From the cell containing the given text, extract its center point as [x, y] coordinate. 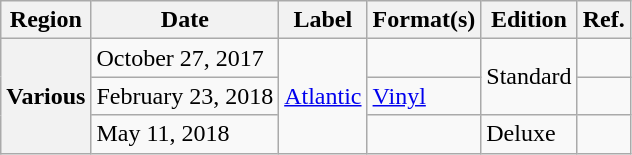
Format(s) [424, 20]
May 11, 2018 [185, 134]
Label [323, 20]
February 23, 2018 [185, 96]
Various [46, 96]
Standard [529, 77]
Deluxe [529, 134]
Vinyl [424, 96]
Ref. [604, 20]
October 27, 2017 [185, 58]
Date [185, 20]
Atlantic [323, 96]
Edition [529, 20]
Region [46, 20]
